Find where the given text appears and provide that cell's center as (X, Y) coordinate. 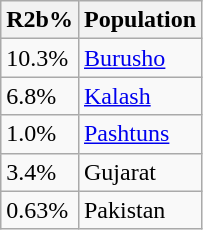
3.4% (40, 172)
Population (140, 20)
0.63% (40, 210)
6.8% (40, 96)
Pakistan (140, 210)
Gujarat (140, 172)
R2b% (40, 20)
Pashtuns (140, 134)
1.0% (40, 134)
10.3% (40, 58)
Burusho (140, 58)
Kalash (140, 96)
